From the cell containing the given text, extract its center point as [X, Y] coordinate. 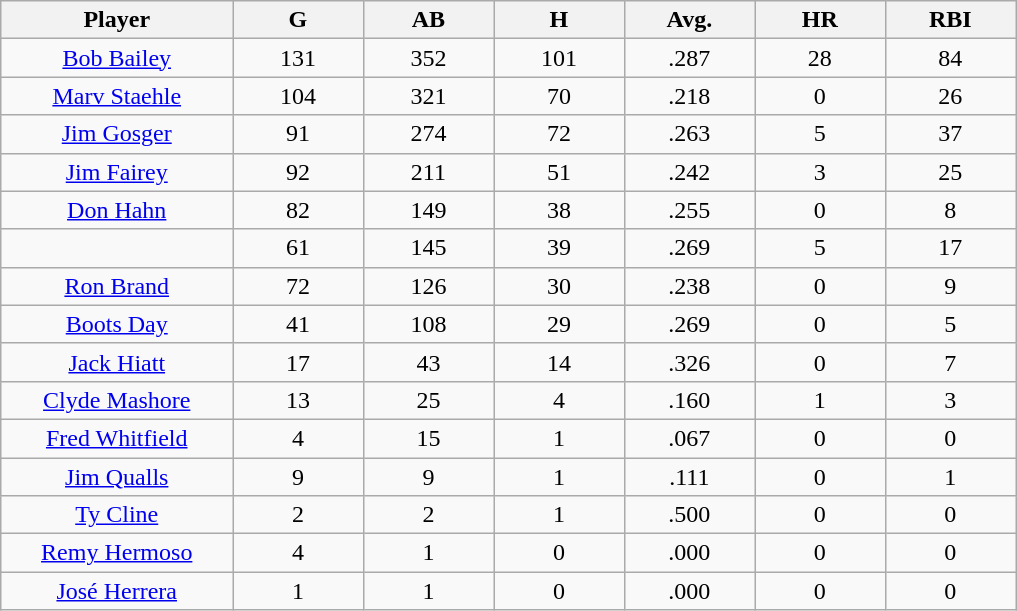
.263 [689, 134]
Player [117, 20]
Clyde Mashore [117, 400]
.287 [689, 58]
Ron Brand [117, 286]
92 [298, 172]
82 [298, 210]
145 [428, 248]
15 [428, 438]
.255 [689, 210]
.326 [689, 362]
.218 [689, 96]
104 [298, 96]
Jack Hiatt [117, 362]
131 [298, 58]
Avg. [689, 20]
41 [298, 324]
Ty Cline [117, 515]
Remy Hermoso [117, 553]
108 [428, 324]
91 [298, 134]
HR [820, 20]
Jim Gosger [117, 134]
84 [950, 58]
.238 [689, 286]
.160 [689, 400]
7 [950, 362]
AB [428, 20]
38 [559, 210]
29 [559, 324]
RBI [950, 20]
.242 [689, 172]
37 [950, 134]
Bob Bailey [117, 58]
43 [428, 362]
Boots Day [117, 324]
.500 [689, 515]
39 [559, 248]
149 [428, 210]
Don Hahn [117, 210]
José Herrera [117, 591]
211 [428, 172]
26 [950, 96]
Jim Qualls [117, 477]
H [559, 20]
51 [559, 172]
126 [428, 286]
28 [820, 58]
Jim Fairey [117, 172]
274 [428, 134]
13 [298, 400]
352 [428, 58]
.067 [689, 438]
30 [559, 286]
Fred Whitfield [117, 438]
101 [559, 58]
61 [298, 248]
8 [950, 210]
Marv Staehle [117, 96]
321 [428, 96]
14 [559, 362]
G [298, 20]
70 [559, 96]
.111 [689, 477]
